Pinpoint the cell where the given text exists, returning its (X, Y) midpoint coordinate. 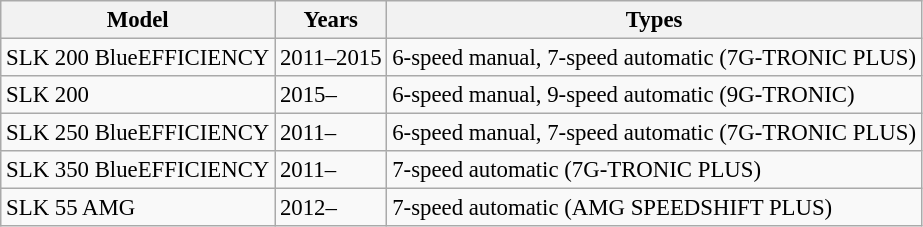
2012– (331, 208)
7-speed automatic (7G-TRONIC PLUS) (654, 170)
SLK 200 (138, 95)
Model (138, 20)
Types (654, 20)
SLK 200 BlueEFFICIENCY (138, 58)
SLK 250 BlueEFFICIENCY (138, 133)
SLK 55 AMG (138, 208)
6-speed manual, 9-speed automatic (9G-TRONIC) (654, 95)
2011–2015 (331, 58)
2015– (331, 95)
7-speed automatic (AMG SPEEDSHIFT PLUS) (654, 208)
Years (331, 20)
SLK 350 BlueEFFICIENCY (138, 170)
